Detect which cell encompasses the target text, then output its [x, y] center coordinate. 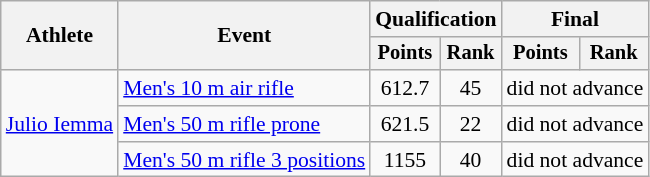
612.7 [404, 88]
Event [244, 36]
Athlete [60, 36]
Men's 50 m rifle prone [244, 124]
Final [576, 19]
22 [471, 124]
Men's 10 m air rifle [244, 88]
621.5 [404, 124]
45 [471, 88]
Julio Iemma [60, 124]
Qualification [436, 19]
